Return [X, Y] of the center of cell containing provided text 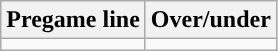
Pregame line [74, 20]
Over/under [210, 20]
